Find where the given text appears and provide that cell's center as (x, y) coordinate. 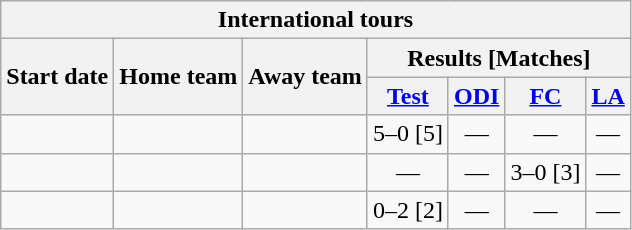
Away team (306, 77)
5–0 [5] (408, 134)
International tours (316, 20)
Test (408, 96)
Start date (58, 77)
LA (608, 96)
0–2 [2] (408, 210)
Home team (178, 77)
FC (546, 96)
ODI (476, 96)
3–0 [3] (546, 172)
Results [Matches] (498, 58)
